Find where the given text appears and provide that cell's center as [x, y] coordinate. 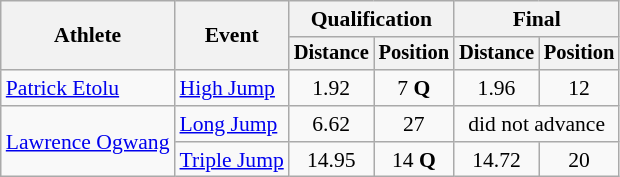
12 [579, 88]
Event [231, 36]
7 Q [414, 88]
6.62 [332, 124]
Lawrence Ogwang [88, 142]
Patrick Etolu [88, 88]
Long Jump [231, 124]
27 [414, 124]
Qualification [372, 19]
Athlete [88, 36]
Final [536, 19]
High Jump [231, 88]
did not advance [536, 124]
1.96 [496, 88]
1.92 [332, 88]
